Locate the cell with the specified text and output its (X, Y) center coordinate. 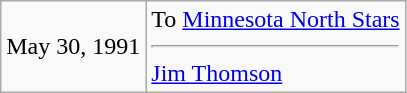
To Minnesota North StarsJim Thomson (276, 47)
May 30, 1991 (74, 47)
